Detect which cell encompasses the target text, then output its [X, Y] center coordinate. 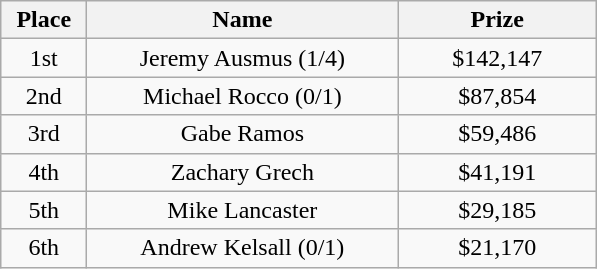
5th [44, 210]
$59,486 [498, 134]
$41,191 [498, 172]
$87,854 [498, 96]
2nd [44, 96]
6th [44, 248]
Name [242, 20]
$29,185 [498, 210]
1st [44, 58]
3rd [44, 134]
$21,170 [498, 248]
Andrew Kelsall (0/1) [242, 248]
Zachary Grech [242, 172]
Mike Lancaster [242, 210]
Jeremy Ausmus (1/4) [242, 58]
Gabe Ramos [242, 134]
Prize [498, 20]
4th [44, 172]
Place [44, 20]
Michael Rocco (0/1) [242, 96]
$142,147 [498, 58]
